Determine the (x, y) coordinate at the center of the cell enclosing the given text.  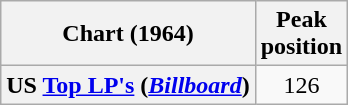
Chart (1964) (128, 34)
US Top LP's (Billboard) (128, 85)
126 (301, 85)
Peakposition (301, 34)
